Locate the cell with the specified text and output its [X, Y] center coordinate. 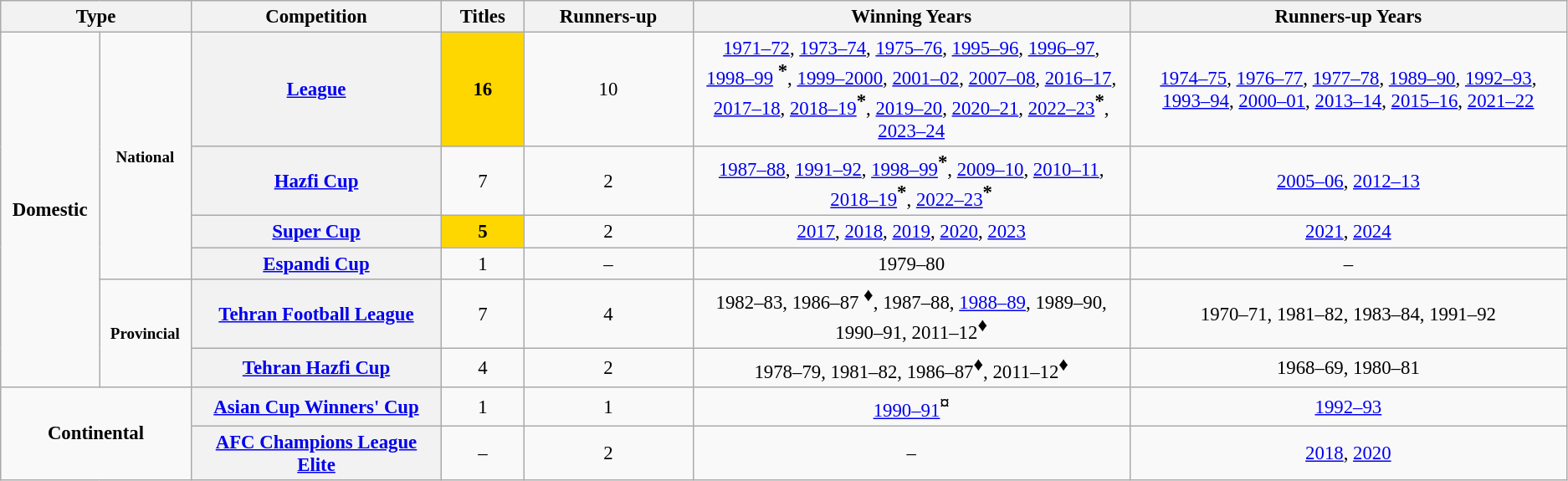
2018, 2020 [1348, 453]
Competition [316, 17]
1990–91¤ [911, 407]
Continental [95, 433]
Espandi Cup [316, 264]
2005–06, 2012–13 [1348, 181]
1978–79, 1981–82, 1986–87♦, 2011–12♦ [911, 368]
Type [95, 17]
Winning Years [911, 17]
League [316, 90]
5 [483, 232]
Runners-up [608, 17]
AFC Champions League Elite [316, 453]
Titles [483, 17]
Hazfi Cup [316, 181]
Provincial [145, 333]
Tehran Hazfi Cup [316, 368]
1992–93 [1348, 407]
Tehran Football League [316, 313]
Domestic [50, 210]
1970–71, 1981–82, 1983–84, 1991–92 [1348, 313]
16 [483, 90]
1979–80 [911, 264]
1968–69, 1980–81 [1348, 368]
Asian Cup Winners' Cup [316, 407]
National [145, 156]
2017, 2018, 2019, 2020, 2023 [911, 232]
2021, 2024 [1348, 232]
1982–83, 1986–87 ♦, 1987–88, 1988–89, 1989–90, 1990–91, 2011–12♦ [911, 313]
Runners-up Years [1348, 17]
Super Cup [316, 232]
1971–72, 1973–74, 1975–76, 1995–96, 1996–97, 1998–99 *, 1999–2000, 2001–02, 2007–08, 2016–17, 2017–18, 2018–19*, 2019–20, 2020–21, 2022–23*, 2023–24 [911, 90]
1974–75, 1976–77, 1977–78, 1989–90, 1992–93, 1993–94, 2000–01, 2013–14, 2015–16, 2021–22 [1348, 90]
10 [608, 90]
1987–88, 1991–92, 1998–99*, 2009–10, 2010–11, 2018–19*, 2022–23* [911, 181]
